From the cell containing the given text, extract its center point as (X, Y) coordinate. 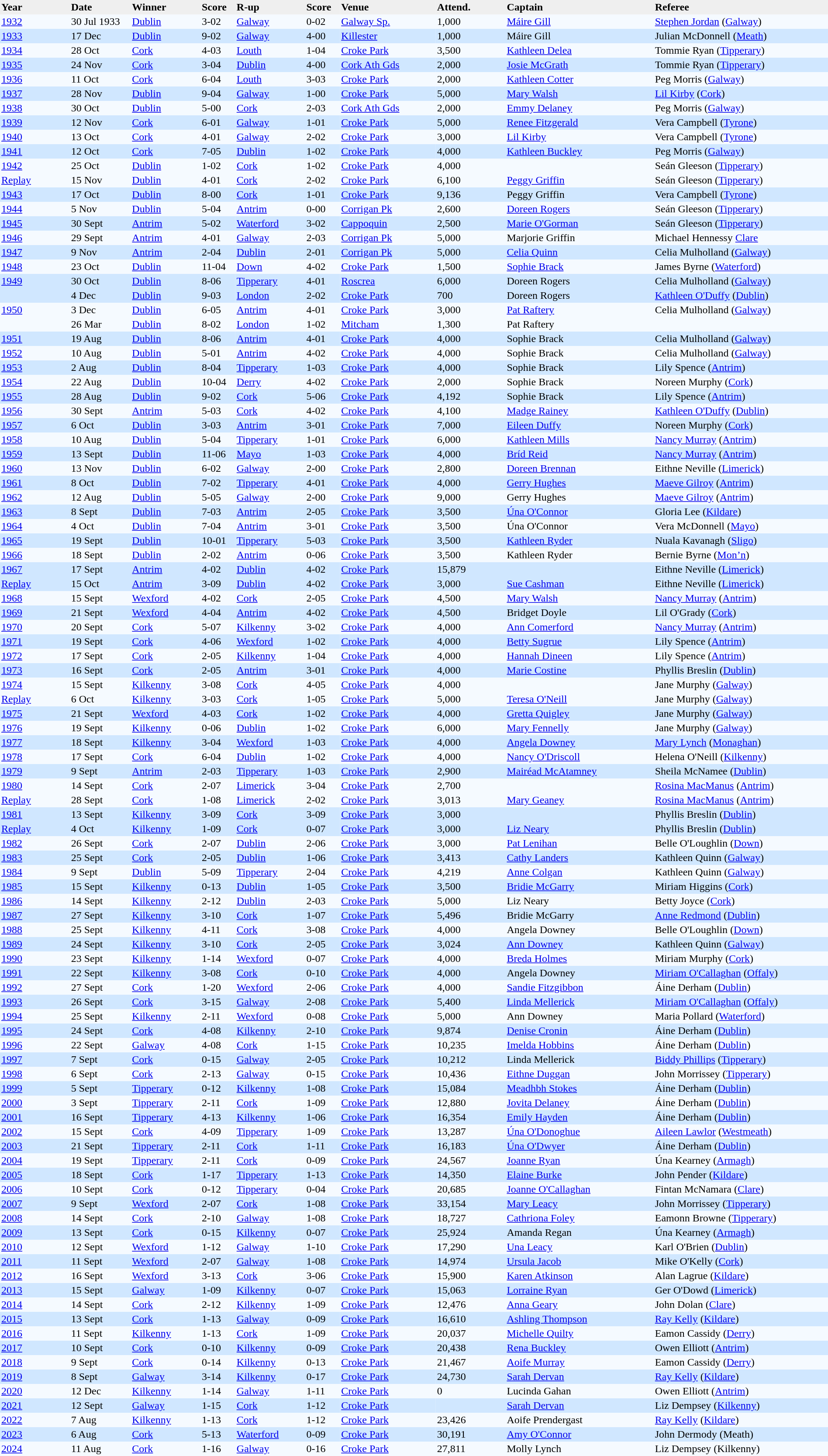
Michelle Quilty (579, 1333)
Amanda Regan (579, 1233)
Killester (388, 36)
17 Oct (100, 195)
30 Jul 1933 (100, 22)
2016 (35, 1333)
25 Oct (100, 166)
1973 (35, 670)
20,438 (471, 1348)
5-00 (218, 108)
Eithne Duggan (579, 1074)
Marie O'Gorman (579, 224)
Anne Redmond (Dublin) (741, 916)
Denise Cronin (579, 1031)
1986 (35, 901)
Cathriona Foley (579, 1218)
15 Nov (100, 180)
3 Sept (100, 1103)
1952 (35, 353)
1933 (35, 36)
11 Oct (100, 80)
1-20 (218, 987)
Hannah Dineen (579, 656)
8-04 (218, 368)
3 Dec (100, 310)
6-01 (218, 122)
1,300 (471, 324)
Michael Hennessy Clare (741, 238)
1965 (35, 541)
Mary Leacy (579, 1204)
1932 (35, 22)
10-04 (218, 382)
4,192 (471, 397)
Celia Quinn (579, 252)
Referee (741, 7)
5-06 (322, 397)
Captain (579, 7)
23 Oct (100, 266)
Miriam Murphy (Cork) (741, 958)
1949 (35, 281)
5,400 (471, 1002)
Vera McDonnell (Mayo) (741, 526)
21,467 (471, 1362)
1955 (35, 397)
1957 (35, 425)
Lil Kirby (Cork) (741, 93)
2001 (35, 1117)
13 Nov (100, 468)
2-13 (218, 1074)
Nancy O'Driscoll (579, 757)
2023 (35, 1435)
1-17 (218, 1175)
1977 (35, 743)
16,354 (471, 1117)
Date (100, 7)
15 Oct (100, 584)
6 Sept (100, 1074)
12 Oct (100, 151)
1992 (35, 987)
23,426 (471, 1420)
Ursula Jacob (579, 1262)
1980 (35, 785)
5 Sept (100, 1089)
Úna O'Donoghue (579, 1131)
1979 (35, 771)
1946 (35, 238)
2,600 (471, 209)
1983 (35, 858)
1994 (35, 1016)
3-06 (322, 1276)
Stephen Jordan (Galway) (741, 22)
Betty Sugrue (579, 641)
Anna Geary (579, 1304)
Eamonn Browne (Tipperary) (741, 1218)
33,154 (471, 1204)
Mary Fennelly (579, 728)
Helena O'Neill (Kilkenny) (741, 757)
1956 (35, 411)
20 Sept (100, 627)
2000 (35, 1103)
27,811 (471, 1449)
1-16 (218, 1449)
24 Nov (100, 65)
1978 (35, 757)
John Pender (Kildare) (741, 1175)
0-16 (322, 1449)
28 Aug (100, 397)
28 Nov (100, 93)
1970 (35, 627)
Mary Geaney (579, 800)
17,290 (471, 1247)
Bridget Doyle (579, 612)
2013 (35, 1290)
Gloria Lee (Kildare) (741, 512)
2014 (35, 1304)
2,800 (471, 468)
11 Aug (100, 1449)
1960 (35, 468)
Julian McDonnell (Meath) (741, 36)
0-04 (322, 1189)
Lucinda Gahan (579, 1391)
1972 (35, 656)
10,436 (471, 1074)
3,013 (471, 800)
Pat Lenihan (579, 843)
1981 (35, 814)
1934 (35, 51)
1996 (35, 1045)
1987 (35, 916)
12,476 (471, 1304)
24,730 (471, 1377)
James Byrne (Waterford) (741, 266)
Doreen Brennan (579, 468)
4-04 (218, 612)
1951 (35, 339)
1944 (35, 209)
1939 (35, 122)
2,900 (471, 771)
29 Sept (100, 238)
0-08 (322, 1016)
10,235 (471, 1045)
12 Nov (100, 122)
Karl O'Brien (Dublin) (741, 1247)
3,024 (471, 944)
John Dermody (Meath) (741, 1435)
Biddy Phillips (Tipperary) (741, 1060)
Molly Lynch (579, 1449)
2011 (35, 1262)
11-04 (218, 266)
Amy O'Connor (579, 1435)
Joanne Ryan (579, 1160)
10-01 (218, 541)
Derry (270, 382)
4-06 (218, 641)
1991 (35, 973)
Ashling Thompson (579, 1319)
4-13 (218, 1117)
Galway Sp. (388, 22)
15,084 (471, 1089)
28 Oct (100, 51)
Roscrea (388, 281)
7,000 (471, 425)
Maria Pollard (Waterford) (741, 1016)
2002 (35, 1131)
1967 (35, 570)
1962 (35, 497)
Breda Holmes (579, 958)
9,136 (471, 195)
28 Sept (100, 800)
Bríd Reid (579, 454)
1990 (35, 958)
30,191 (471, 1435)
7 Aug (100, 1420)
1975 (35, 714)
7-02 (218, 483)
Miriam Higgins (Cork) (741, 887)
3-13 (218, 1276)
2012 (35, 1276)
15,063 (471, 1290)
2009 (35, 1233)
2017 (35, 1348)
2019 (35, 1377)
Imelda Hobbins (579, 1045)
5-09 (218, 872)
1984 (35, 872)
1964 (35, 526)
Kathleen Mills (579, 439)
16,183 (471, 1146)
Fintan McNamara (Clare) (741, 1189)
1971 (35, 641)
Elaine Burke (579, 1175)
1993 (35, 1002)
5-02 (218, 224)
1961 (35, 483)
Cathy Landers (579, 858)
John Dolan (Clare) (741, 1304)
3-14 (218, 1377)
23 Sept (100, 958)
Eileen Duffy (579, 425)
8-02 (218, 324)
2007 (35, 1204)
Lil Kirby (579, 137)
Betty Joyce (Cork) (741, 901)
Marie Costine (579, 670)
Karen Atkinson (579, 1276)
1940 (35, 137)
0-17 (322, 1377)
2-08 (322, 1002)
9-03 (218, 295)
1985 (35, 887)
8 Oct (100, 483)
7-05 (218, 151)
Nuala Kavanagh (Sligo) (741, 541)
Lorraine Ryan (579, 1290)
2022 (35, 1420)
0 (471, 1391)
1958 (35, 439)
5,496 (471, 916)
14,350 (471, 1175)
Attend. (471, 7)
18,727 (471, 1218)
4-09 (218, 1131)
7-03 (218, 512)
1948 (35, 266)
5-07 (218, 627)
12 Dec (100, 1391)
Aoife Prendergast (579, 1420)
12,880 (471, 1103)
Down (270, 266)
20,685 (471, 1189)
6 Aug (100, 1435)
1-07 (322, 916)
2020 (35, 1391)
1963 (35, 512)
2008 (35, 1218)
1,500 (471, 266)
10,212 (471, 1060)
1982 (35, 843)
R-up (270, 7)
1953 (35, 368)
1941 (35, 151)
6,100 (471, 180)
Mairéad McAtamney (579, 771)
Jovita Delaney (579, 1103)
Anne Colgan (579, 872)
Mike O'Kelly (Cork) (741, 1262)
Sheila McNamee (Dublin) (741, 771)
Joanne O'Callaghan (579, 1189)
8-00 (218, 195)
12 Aug (100, 497)
Emmy Delaney (579, 108)
Sue Cashman (579, 584)
2,500 (471, 224)
Marjorie Griffin (579, 238)
14,974 (471, 1262)
13,287 (471, 1131)
Úna O'Dwyer (579, 1146)
24,567 (471, 1160)
20,037 (471, 1333)
Lil O'Grady (Cork) (741, 612)
Renee Fitzgerald (579, 122)
4,100 (471, 411)
5-05 (218, 497)
Bernie Byrne (Mon’n) (741, 555)
1999 (35, 1089)
2-01 (322, 252)
4,219 (471, 872)
Mitcham (388, 324)
Teresa O'Neill (579, 699)
0-00 (322, 209)
Madge Rainey (579, 411)
Ann Comerford (579, 627)
9,000 (471, 497)
Year (35, 7)
2006 (35, 1189)
Gretta Quigley (579, 714)
9 Nov (100, 252)
1-10 (322, 1247)
Kathleen Delea (579, 51)
1937 (35, 93)
Aoife Murray (579, 1362)
0-14 (218, 1362)
9-04 (218, 93)
0-02 (322, 22)
2,700 (471, 785)
13 Oct (100, 137)
5-13 (218, 1435)
Venue (388, 7)
1943 (35, 195)
15,879 (471, 570)
2 Aug (100, 368)
1989 (35, 944)
7-04 (218, 526)
5-01 (218, 353)
2010 (35, 1247)
Sandie Fitzgibbon (579, 987)
5 Nov (100, 209)
1998 (35, 1074)
1938 (35, 108)
3-15 (218, 1002)
1945 (35, 224)
Rena Buckley (579, 1348)
1942 (35, 166)
17 Dec (100, 36)
Josie McGrath (579, 65)
11-06 (218, 454)
Mary Lynch (Monaghan) (741, 743)
4-11 (218, 930)
1935 (35, 65)
26 Mar (100, 324)
6-05 (218, 310)
22 Aug (100, 382)
Aileen Lawlor (Westmeath) (741, 1131)
2018 (35, 1362)
Kathleen Buckley (579, 151)
Winner (166, 7)
6-02 (218, 468)
2004 (35, 1160)
1976 (35, 728)
1966 (35, 555)
3,413 (471, 858)
Kathleen Cotter (579, 80)
1974 (35, 685)
25,924 (471, 1233)
4-05 (322, 685)
Meadhbh Stokes (579, 1089)
700 (471, 295)
Cappoquin (388, 224)
7 Sept (100, 1060)
Alan Lagrue (Kildare) (741, 1276)
1959 (35, 454)
1988 (35, 930)
4 Dec (100, 295)
1-00 (322, 93)
2021 (35, 1406)
Una Leacy (579, 1247)
1995 (35, 1031)
1997 (35, 1060)
Mayo (270, 454)
16,610 (471, 1319)
2015 (35, 1319)
9,874 (471, 1031)
15,900 (471, 1276)
2005 (35, 1175)
1936 (35, 80)
1954 (35, 382)
1947 (35, 252)
1969 (35, 612)
1950 (35, 310)
1968 (35, 598)
2003 (35, 1146)
2024 (35, 1449)
Ger O'Dowd (Limerick) (741, 1290)
19 Aug (100, 339)
Emily Hayden (579, 1117)
